For the text-containing cell, return its midpoint in (X, Y) coordinate format. 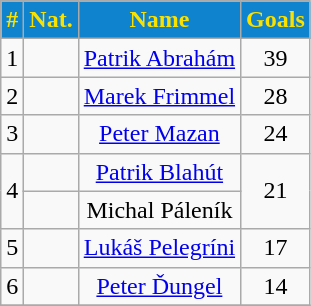
2 (12, 96)
Patrik Abrahám (159, 58)
28 (276, 96)
Marek Frimmel (159, 96)
6 (12, 286)
4 (12, 191)
Lukáš Pelegríni (159, 248)
39 (276, 58)
Patrik Blahút (159, 172)
14 (276, 286)
Goals (276, 20)
17 (276, 248)
21 (276, 191)
# (12, 20)
Peter Mazan (159, 134)
Nat. (51, 20)
5 (12, 248)
3 (12, 134)
24 (276, 134)
Peter Ďungel (159, 286)
Name (159, 20)
1 (12, 58)
Michal Páleník (159, 210)
